For the text-containing cell, return its midpoint in (x, y) coordinate format. 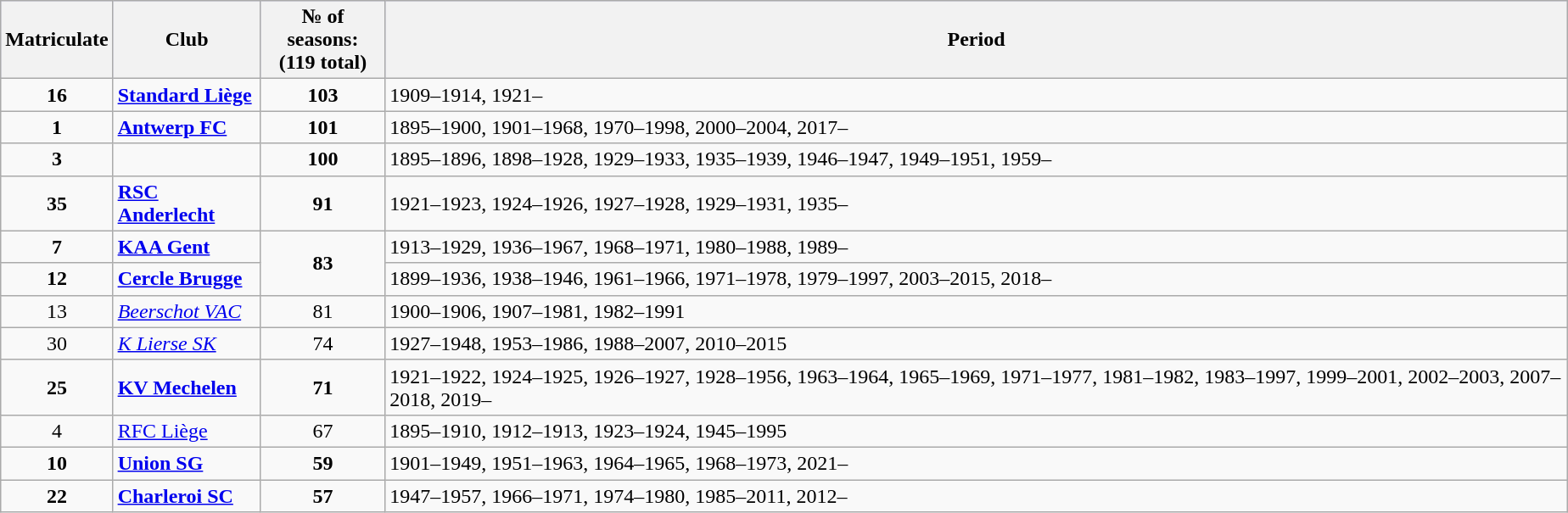
4 (57, 431)
1901–1949, 1951–1963, 1964–1965, 1968–1973, 2021– (977, 463)
1 (57, 127)
Charleroi SC (187, 496)
83 (322, 263)
RSC Anderlecht (187, 204)
1913–1929, 1936–1967, 1968–1971, 1980–1988, 1989– (977, 247)
67 (322, 431)
25 (57, 387)
1895–1896, 1898–1928, 1929–1933, 1935–1939, 1946–1947, 1949–1951, 1959– (977, 159)
Union SG (187, 463)
59 (322, 463)
1921–1922, 1924–1925, 1926–1927, 1928–1956, 1963–1964, 1965–1969, 1971–1977, 1981–1982, 1983–1997, 1999–2001, 2002–2003, 2007–2018, 2019– (977, 387)
№ of seasons: (119 total) (322, 40)
RFC Liège (187, 431)
Cercle Brugge (187, 279)
30 (57, 343)
1909–1914, 1921– (977, 95)
57 (322, 496)
12 (57, 279)
Club (187, 40)
1895–1900, 1901–1968, 1970–1998, 2000–2004, 2017– (977, 127)
3 (57, 159)
1921–1923, 1924–1926, 1927–1928, 1929–1931, 1935– (977, 204)
1900–1906, 1907–1981, 1982–1991 (977, 311)
1899–1936, 1938–1946, 1961–1966, 1971–1978, 1979–1997, 2003–2015, 2018– (977, 279)
71 (322, 387)
Matriculate (57, 40)
1927–1948, 1953–1986, 1988–2007, 2010–2015 (977, 343)
Period (977, 40)
1947–1957, 1966–1971, 1974–1980, 1985–2011, 2012– (977, 496)
Antwerp FC (187, 127)
7 (57, 247)
Beerschot VAC (187, 311)
13 (57, 311)
K Lierse SK (187, 343)
103 (322, 95)
16 (57, 95)
101 (322, 127)
74 (322, 343)
KV Mechelen (187, 387)
Standard Liège (187, 95)
10 (57, 463)
KAA Gent (187, 247)
1895–1910, 1912–1913, 1923–1924, 1945–1995 (977, 431)
91 (322, 204)
100 (322, 159)
35 (57, 204)
81 (322, 311)
22 (57, 496)
